Determine the [X, Y] coordinate at the center of the cell enclosing the given text.  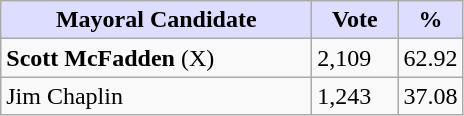
2,109 [355, 58]
37.08 [430, 96]
1,243 [355, 96]
Mayoral Candidate [156, 20]
62.92 [430, 58]
Scott McFadden (X) [156, 58]
Jim Chaplin [156, 96]
% [430, 20]
Vote [355, 20]
